Return [X, Y] of the center of cell containing provided text 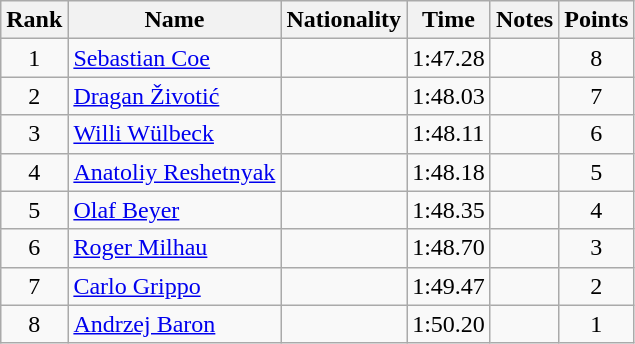
Notes [524, 20]
1:48.18 [449, 172]
1:49.47 [449, 286]
1:47.28 [449, 58]
Sebastian Coe [174, 58]
Dragan Životić [174, 96]
Carlo Grippo [174, 286]
Anatoliy Reshetnyak [174, 172]
Roger Milhau [174, 248]
Rank [34, 20]
Olaf Beyer [174, 210]
Points [596, 20]
1:50.20 [449, 324]
Time [449, 20]
1:48.11 [449, 134]
Andrzej Baron [174, 324]
1:48.03 [449, 96]
Nationality [344, 20]
1:48.70 [449, 248]
1:48.35 [449, 210]
Willi Wülbeck [174, 134]
Name [174, 20]
